Find where the given text appears and provide that cell's center as [x, y] coordinate. 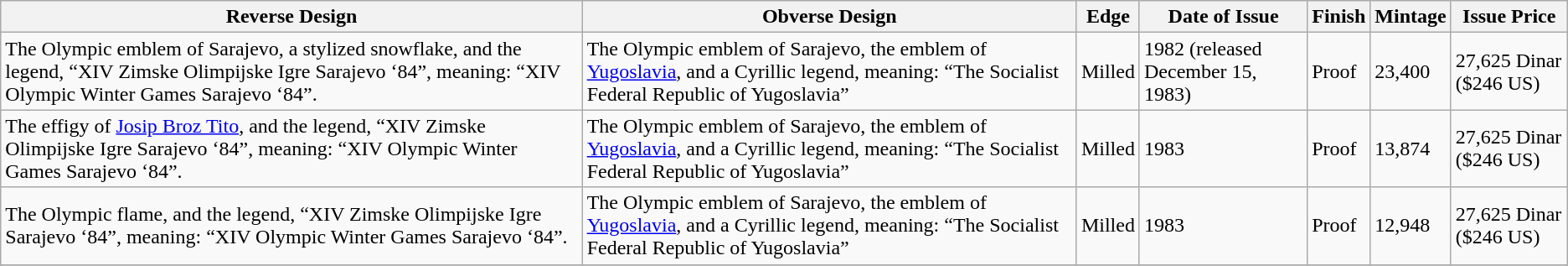
1982 (released December 15, 1983) [1223, 71]
13,874 [1411, 149]
Edge [1107, 17]
The Olympic flame, and the legend, “XIV Zimske Olimpijske Igre Sarajevo ‘84”, meaning: “XIV Olympic Winter Games Sarajevo ‘84”. [291, 226]
Obverse Design [829, 17]
Date of Issue [1223, 17]
Issue Price [1509, 17]
Finish [1338, 17]
23,400 [1411, 71]
12,948 [1411, 226]
Mintage [1411, 17]
Reverse Design [291, 17]
The effigy of Josip Broz Tito, and the legend, “XIV Zimske Olimpijske Igre Sarajevo ‘84”, meaning: “XIV Olympic Winter Games Sarajevo ‘84”. [291, 149]
